Detect which cell encompasses the target text, then output its [x, y] center coordinate. 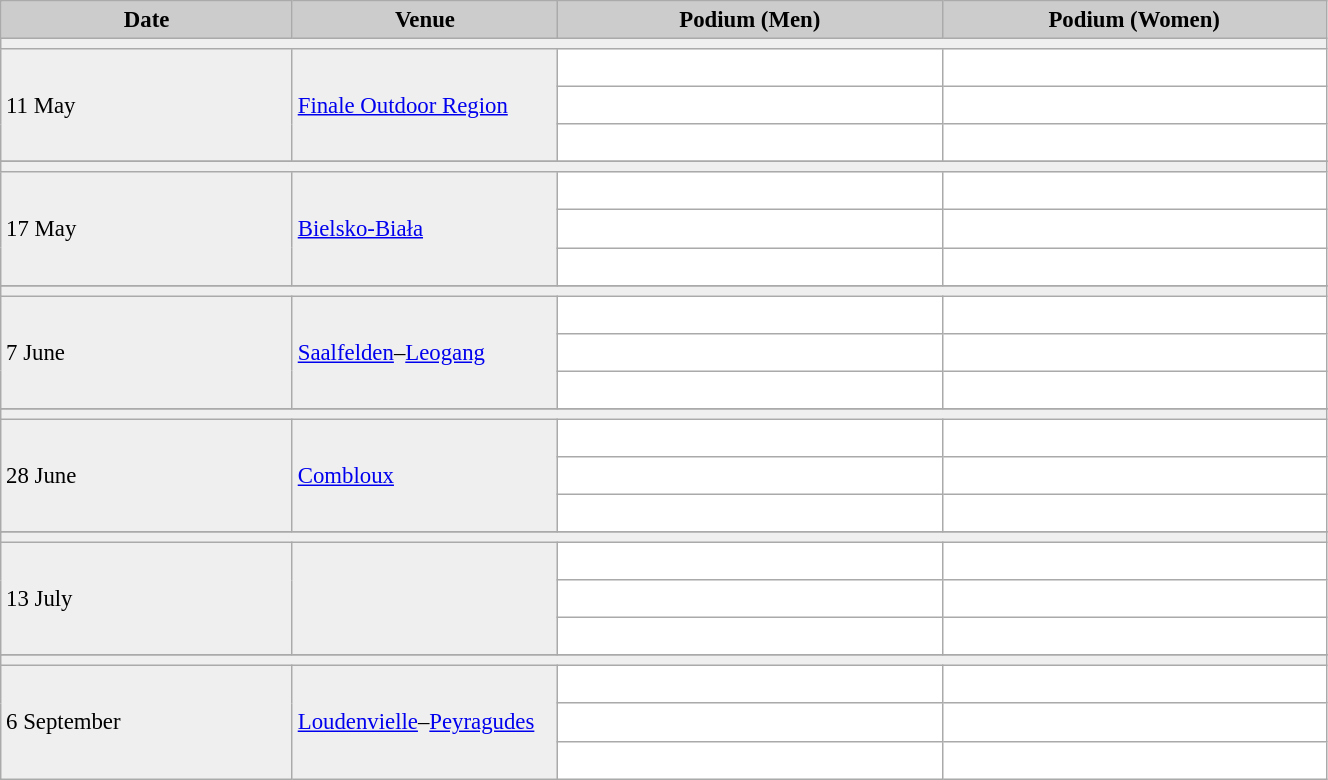
7 June [147, 352]
Saalfelden–Leogang [424, 352]
Podium (Women) [1134, 20]
11 May [147, 106]
Combloux [424, 476]
Loudenvielle–Peyragudes [424, 722]
6 September [147, 722]
13 July [147, 600]
Venue [424, 20]
Date [147, 20]
Podium (Men) [750, 20]
17 May [147, 228]
Finale Outdoor Region [424, 106]
28 June [147, 476]
Bielsko-Biała [424, 228]
